Pinpoint the cell where the given text exists, returning its [x, y] midpoint coordinate. 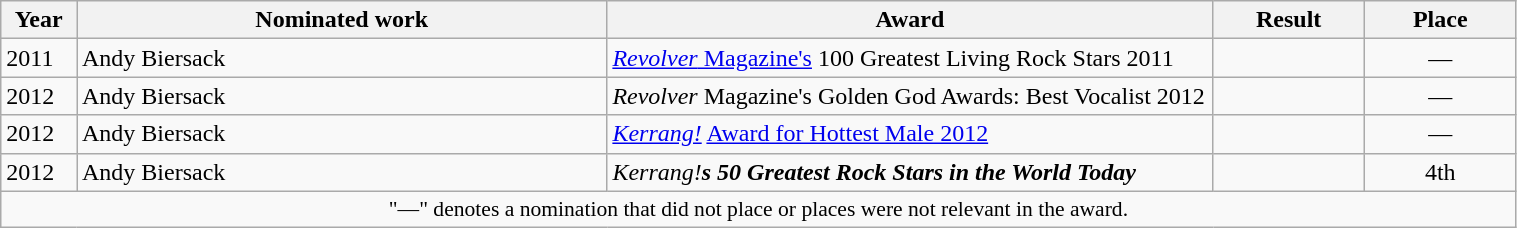
Nominated work [341, 20]
Award [910, 20]
Revolver Magazine's 100 Greatest Living Rock Stars 2011 [910, 58]
4th [1440, 172]
Result [1289, 20]
Place [1440, 20]
Kerrang!s 50 Greatest Rock Stars in the World Today [910, 172]
Revolver Magazine's Golden God Awards: Best Vocalist 2012 [910, 96]
Kerrang! Award for Hottest Male 2012 [910, 134]
Year [39, 20]
2011 [39, 58]
"—" denotes a nomination that did not place or places were not relevant in the award. [758, 209]
